Return the (x, y) coordinate for the center point of the cell that contains the specified text.  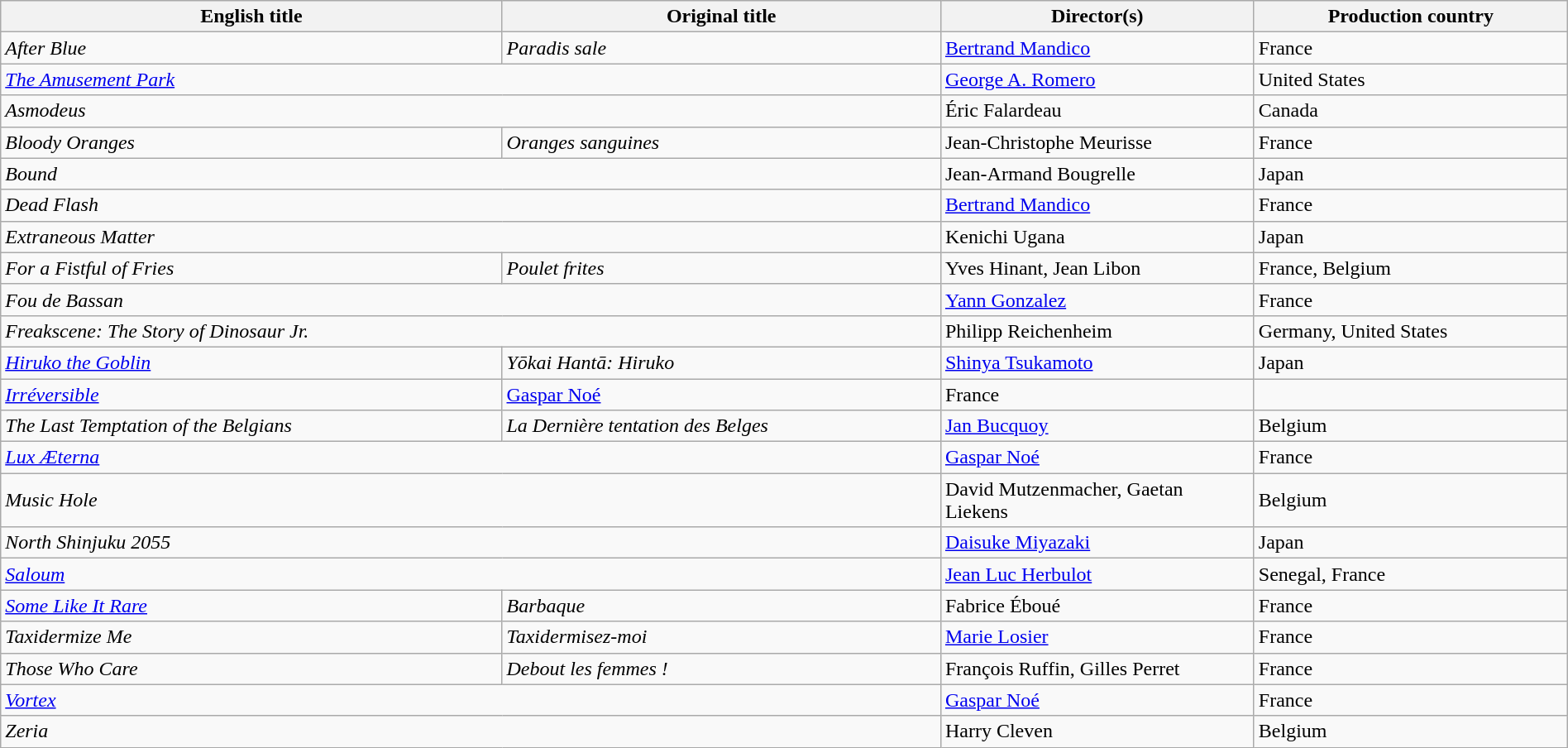
George A. Romero (1097, 79)
The Last Temptation of the Belgians (251, 426)
The Amusement Park (471, 79)
Jean-Armand Bougrelle (1097, 174)
Extraneous Matter (471, 237)
Some Like It Rare (251, 606)
Éric Falardeau (1097, 111)
Bloody Oranges (251, 142)
Yann Gonzalez (1097, 300)
Debout les femmes ! (721, 669)
Oranges sanguines (721, 142)
After Blue (251, 48)
Kenichi Ugana (1097, 237)
Canada (1411, 111)
Marie Losier (1097, 637)
Music Hole (471, 500)
Poulet frites (721, 268)
Taxidermize Me (251, 637)
English title (251, 17)
Harry Cleven (1097, 731)
For a Fistful of Fries (251, 268)
Jean Luc Herbulot (1097, 574)
Barbaque (721, 606)
North Shinjuku 2055 (471, 543)
Jean-Christophe Meurisse (1097, 142)
Lux Æterna (471, 458)
Zeria (471, 731)
Those Who Care (251, 669)
Paradis sale (721, 48)
Dead Flash (471, 205)
Bound (471, 174)
Germany, United States (1411, 331)
Yves Hinant, Jean Libon (1097, 268)
François Ruffin, Gilles Perret (1097, 669)
United States (1411, 79)
Daisuke Miyazaki (1097, 543)
Hiruko the Goblin (251, 362)
Asmodeus (471, 111)
Senegal, France (1411, 574)
Freakscene: The Story of Dinosaur Jr. (471, 331)
Yōkai Hantā: Hiruko (721, 362)
Taxidermisez-moi (721, 637)
Philipp Reichenheim (1097, 331)
France, Belgium (1411, 268)
David Mutzenmacher, Gaetan Liekens (1097, 500)
Vortex (471, 700)
Production country (1411, 17)
Fou de Bassan (471, 300)
La Dernière tentation des Belges (721, 426)
Director(s) (1097, 17)
Irréversible (251, 395)
Shinya Tsukamoto (1097, 362)
Original title (721, 17)
Jan Bucquoy (1097, 426)
Fabrice Éboué (1097, 606)
Saloum (471, 574)
